Return the (x, y) coordinate for the center point of the cell that contains the specified text.  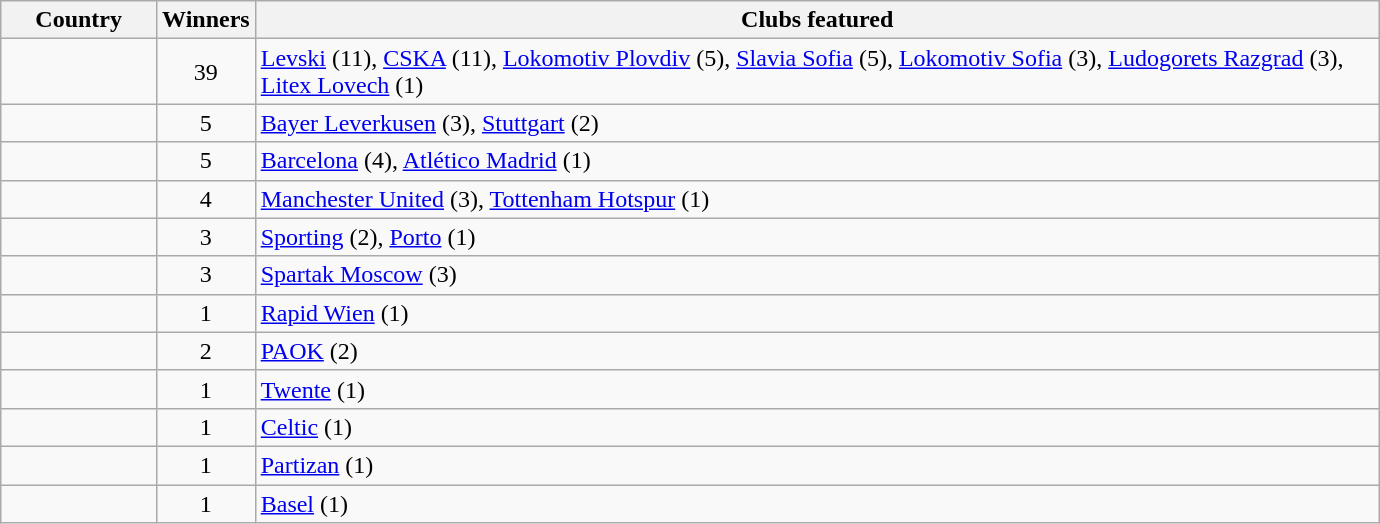
4 (206, 199)
39 (206, 72)
Bayer Leverkusen (3), Stuttgart (2) (817, 123)
Partizan (1) (817, 465)
Sporting (2), Porto (1) (817, 237)
Rapid Wien (1) (817, 313)
Country (79, 20)
Manchester United (3), Tottenham Hotspur (1) (817, 199)
Winners (206, 20)
Levski (11), CSKA (11), Lokomotiv Plovdiv (5), Slavia Sofia (5), Lokomotiv Sofia (3), Ludogorets Razgrad (3), Litex Lovech (1) (817, 72)
PAOK (2) (817, 351)
Twente (1) (817, 389)
Celtic (1) (817, 427)
Basel (1) (817, 503)
2 (206, 351)
Clubs featured (817, 20)
Spartak Moscow (3) (817, 275)
Barcelona (4), Atlético Madrid (1) (817, 161)
